Capture the cell that displays the provided text and extract its (x, y) central coordinate. 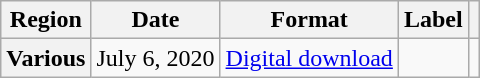
Region (46, 20)
Various (46, 58)
Label (433, 20)
Digital download (309, 58)
July 6, 2020 (156, 58)
Date (156, 20)
Format (309, 20)
